Output the [x, y] coordinate of the center of the cell containing the given text.  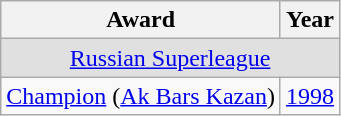
Champion (Ak Bars Kazan) [141, 96]
1998 [310, 96]
Russian Superleague [170, 58]
Year [310, 20]
Award [141, 20]
